Locate the cell with the specified text and output its (x, y) center coordinate. 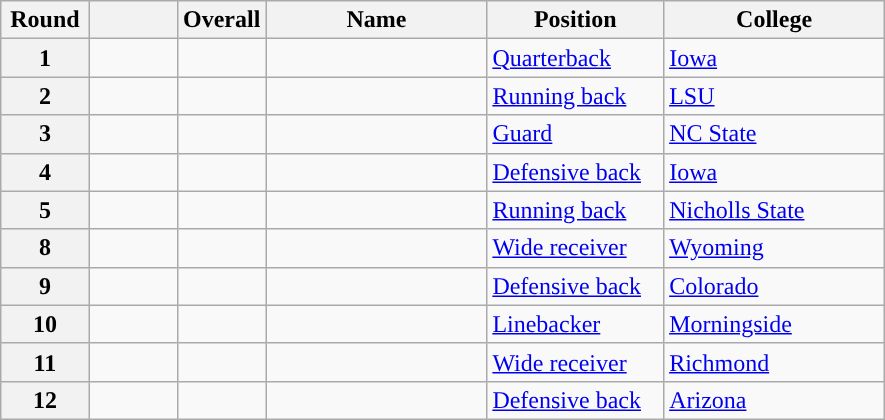
College (774, 20)
12 (45, 400)
8 (45, 248)
4 (45, 172)
LSU (774, 96)
Name (376, 20)
3 (45, 134)
Richmond (774, 362)
11 (45, 362)
2 (45, 96)
Round (45, 20)
Colorado (774, 286)
1 (45, 58)
5 (45, 210)
Wyoming (774, 248)
Quarterback (576, 58)
9 (45, 286)
Nicholls State (774, 210)
Overall (222, 20)
Linebacker (576, 324)
Arizona (774, 400)
Position (576, 20)
10 (45, 324)
NC State (774, 134)
Morningside (774, 324)
Guard (576, 134)
